Scan for the cell matching the given text and deliver its [x, y] coordinate at center. 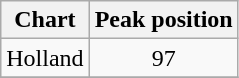
97 [164, 58]
Holland [45, 58]
Peak position [164, 20]
Chart [45, 20]
